Search for the cell housing the specified text and yield its (x, y) center coordinate. 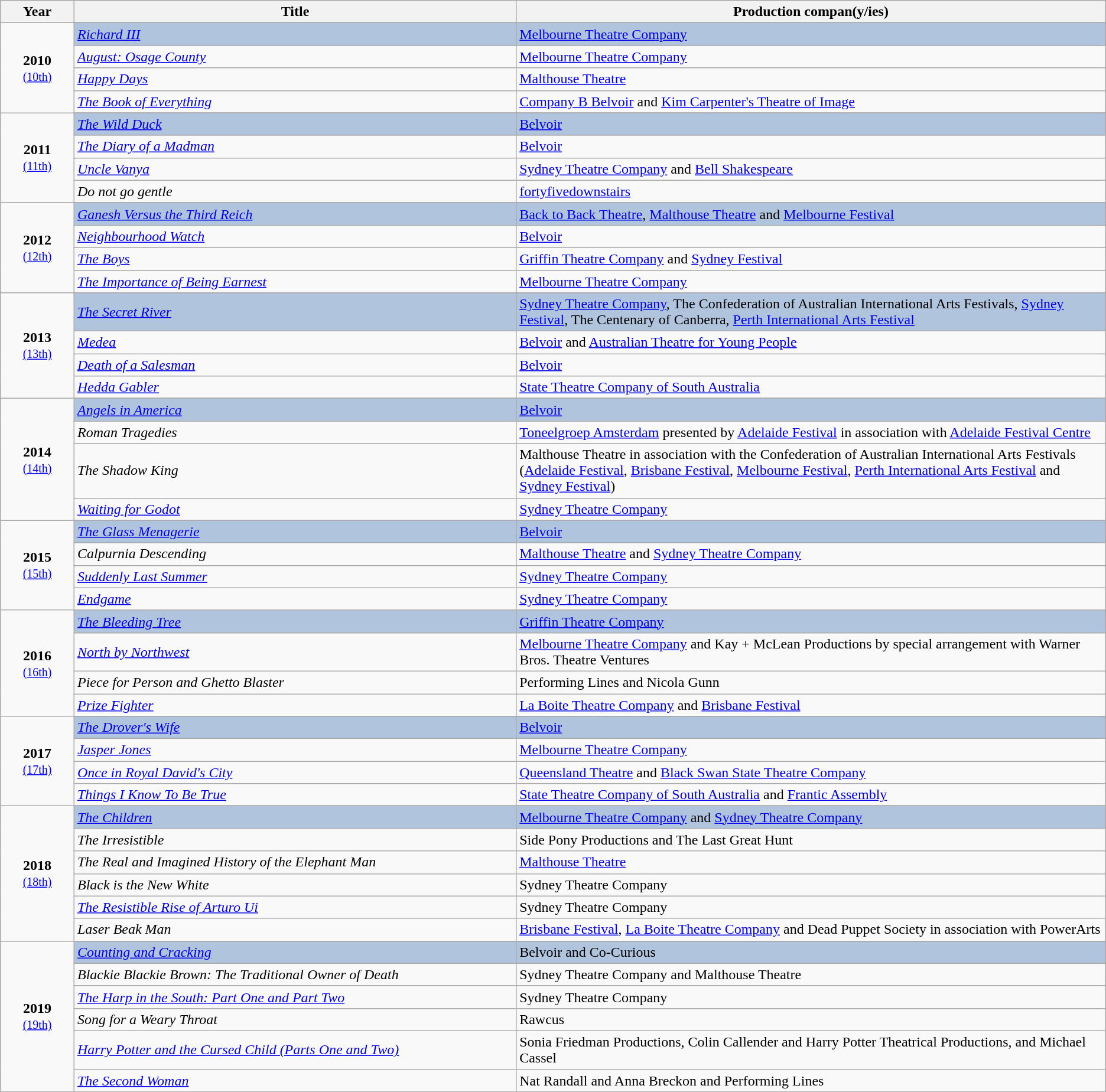
2014(14th) (38, 459)
The Real and Imagined History of the Elephant Man (295, 862)
Side Pony Productions and The Last Great Hunt (811, 840)
North by Northwest (295, 652)
2016(16th) (38, 663)
Harry Potter and the Cursed Child (Parts One and Two) (295, 1050)
Piece for Person and Ghetto Blaster (295, 682)
2019(19th) (38, 1016)
fortyfivedownstairs (811, 191)
Calpurnia Descending (295, 554)
Neighbourhood Watch (295, 236)
Production compan(y/ies) (811, 12)
Belvoir and Australian Theatre for Young People (811, 343)
Ganesh Versus the Third Reich (295, 214)
The Boys (295, 259)
Angels in America (295, 410)
Medea (295, 343)
The Wild Duck (295, 124)
Griffin Theatre Company (811, 621)
Do not go gentle (295, 191)
Performing Lines and Nicola Gunn (811, 682)
Back to Back Theatre, Malthouse Theatre and Melbourne Festival (811, 214)
Waiting for Godot (295, 509)
Brisbane Festival, La Boite Theatre Company and Dead Puppet Society in association with PowerArts (811, 930)
The Shadow King (295, 471)
Melbourne Theatre Company and Kay + McLean Productions by special arrangement with Warner Bros. Theatre Ventures (811, 652)
2017(17th) (38, 761)
Company B Belvoir and Kim Carpenter's Theatre of Image (811, 102)
Nat Randall and Anna Breckon and Performing Lines (811, 1080)
The Children (295, 817)
Sydney Theatre Company and Bell Shakespeare (811, 169)
Laser Beak Man (295, 930)
Richard III (295, 34)
Sydney Theatre Company and Malthouse Theatre (811, 974)
Malthouse Theatre and Sydney Theatre Company (811, 554)
Prize Fighter (295, 705)
Jasper Jones (295, 750)
Blackie Blackie Brown: The Traditional Owner of Death (295, 974)
Roman Tragedies (295, 432)
Sonia Friedman Productions, Colin Callender and Harry Potter Theatrical Productions, and Michael Cassel (811, 1050)
Hedda Gabler (295, 387)
August: Osage County (295, 57)
The Irresistible (295, 840)
Counting and Cracking (295, 952)
Black is the New White (295, 885)
Uncle Vanya (295, 169)
Song for a Weary Throat (295, 1019)
The Drover's Wife (295, 728)
Toneelgroep Amsterdam presented by Adelaide Festival in association with Adelaide Festival Centre (811, 432)
The Diary of a Madman (295, 146)
Rawcus (811, 1019)
2015(15th) (38, 565)
Griffin Theatre Company and Sydney Festival (811, 259)
The Harp in the South: Part One and Part Two (295, 997)
The Resistible Rise of Arturo Ui (295, 907)
The Glass Menagerie (295, 532)
The Second Woman (295, 1080)
Once in Royal David's City (295, 772)
La Boite Theatre Company and Brisbane Festival (811, 705)
Death of a Salesman (295, 365)
Happy Days (295, 79)
The Bleeding Tree (295, 621)
2010(10th) (38, 68)
Endgame (295, 599)
2018(18th) (38, 873)
The Importance of Being Earnest (295, 282)
Year (38, 12)
The Book of Everything (295, 102)
Things I Know To Be True (295, 795)
2011(11th) (38, 158)
State Theatre Company of South Australia (811, 387)
Suddenly Last Summer (295, 576)
Melbourne Theatre Company and Sydney Theatre Company (811, 817)
Belvoir and Co-Curious (811, 952)
Queensland Theatre and Black Swan State Theatre Company (811, 772)
The Secret River (295, 312)
2013(13th) (38, 346)
2012(12th) (38, 247)
State Theatre Company of South Australia and Frantic Assembly (811, 795)
Title (295, 12)
